Find where the given text appears and provide that cell's center as (x, y) coordinate. 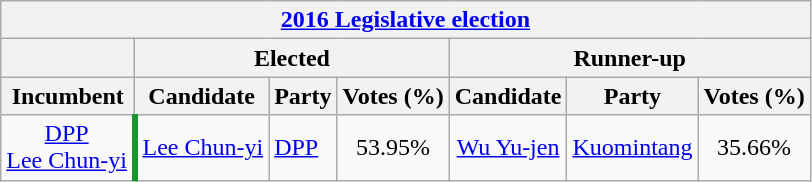
Incumbent (68, 96)
Runner-up (630, 58)
DPPLee Chun-yi (68, 148)
Kuomintang (632, 148)
Lee Chun-yi (202, 148)
2016 Legislative election (406, 20)
DPP (303, 148)
35.66% (754, 148)
53.95% (393, 148)
Wu Yu-jen (508, 148)
Elected (292, 58)
